Locate the cell with the specified text and output its [x, y] center coordinate. 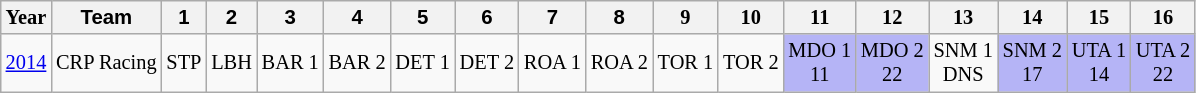
Year [26, 17]
UTA 114 [1099, 63]
10 [750, 17]
2 [231, 17]
DET 2 [487, 63]
15 [1099, 17]
6 [487, 17]
MDO 222 [892, 63]
BAR 1 [290, 63]
13 [964, 17]
DET 1 [423, 63]
11 [820, 17]
5 [423, 17]
SNM 217 [1032, 63]
3 [290, 17]
BAR 2 [358, 63]
7 [552, 17]
12 [892, 17]
ROA 1 [552, 63]
LBH [231, 63]
ROA 2 [620, 63]
Team [106, 17]
14 [1032, 17]
1 [184, 17]
CRP Racing [106, 63]
STP [184, 63]
8 [620, 17]
TOR 1 [686, 63]
SNM 1DNS [964, 63]
2014 [26, 63]
16 [1163, 17]
MDO 111 [820, 63]
4 [358, 17]
TOR 2 [750, 63]
UTA 222 [1163, 63]
9 [686, 17]
